Extract the (X, Y) coordinate from the center of the cell holding the provided text.  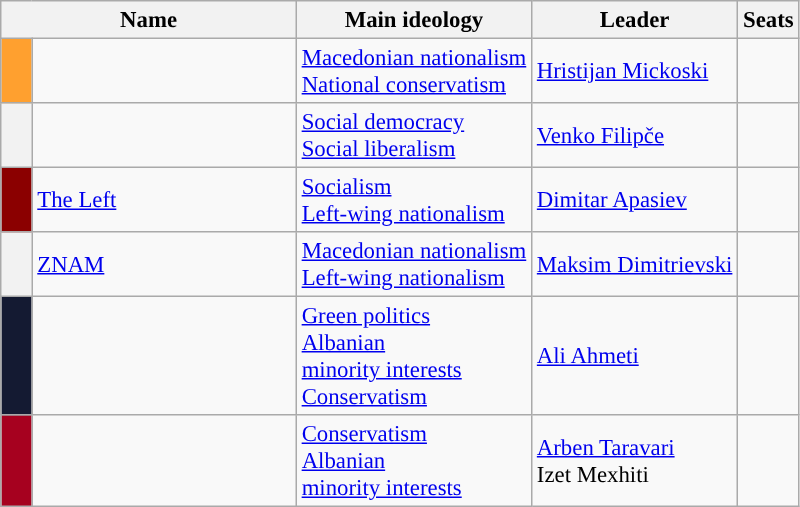
Dimitar Apasiev (635, 200)
Social democracySocial liberalism (414, 136)
ZNAM (164, 264)
Macedonian nationalism National conservatism (414, 72)
Seats (768, 20)
Venko Filipče (635, 136)
Ali Ahmeti (635, 356)
Green politicsAlbanianminority interestsConservatism (414, 356)
Main ideology (414, 20)
Hristijan Mickoski (635, 72)
Name (149, 20)
Leader (635, 20)
Maksim Dimitrievski (635, 264)
SocialismLeft-wing nationalism (414, 200)
The Left (164, 200)
Macedonian nationalismLeft-wing nationalism (414, 264)
